Return (X, Y) of the center of cell containing provided text 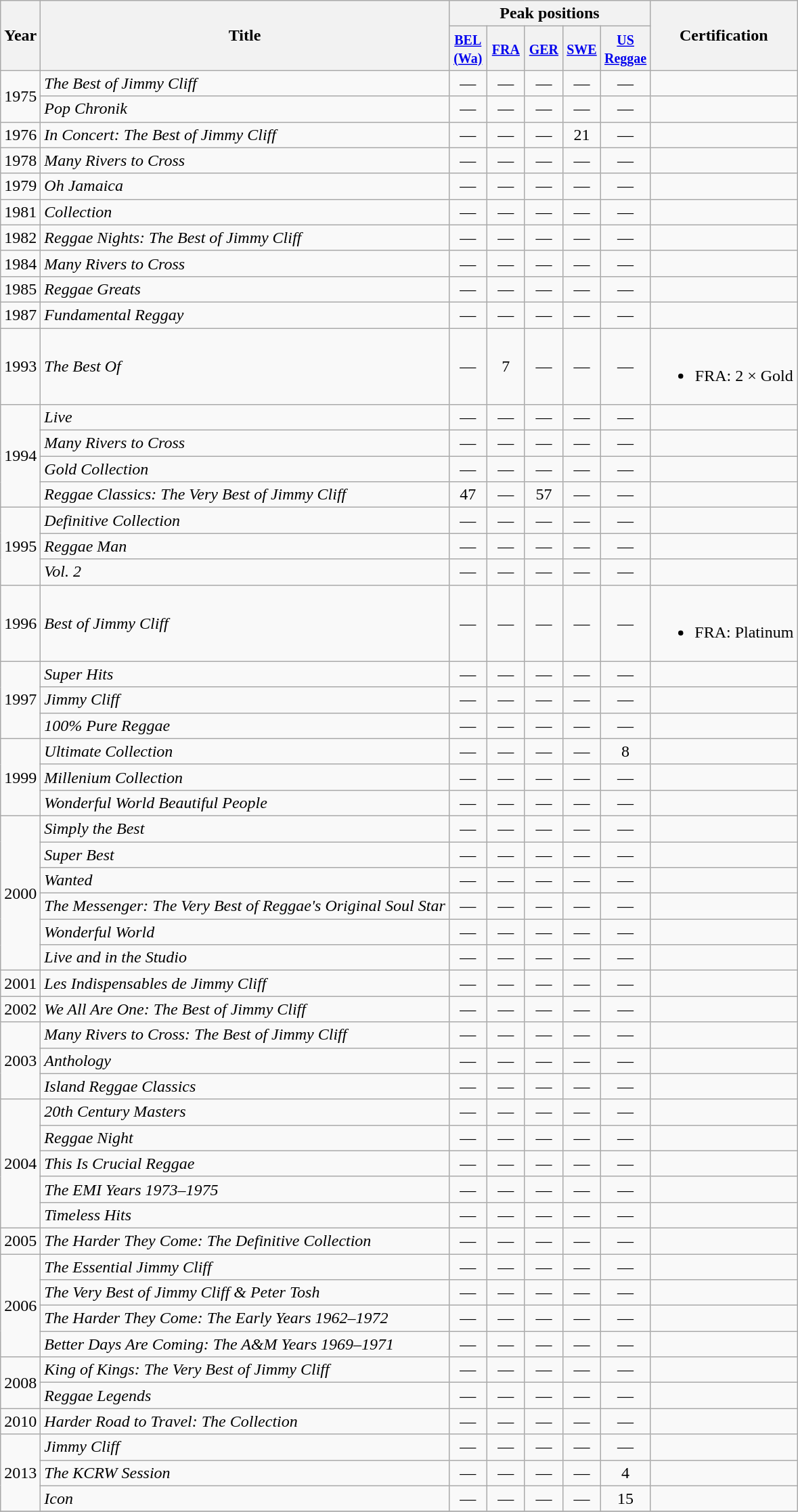
The Very Best of Jimmy Cliff & Peter Tosh (245, 1293)
The Best of Jimmy Cliff (245, 83)
2004 (20, 1163)
4 (625, 1473)
2005 (20, 1241)
FRA: Platinum (724, 623)
2002 (20, 1009)
2008 (20, 1383)
We All Are One: The Best of Jimmy Cliff (245, 1009)
Millenium Collection (245, 777)
Super Hits (245, 674)
21 (581, 135)
USReggae (625, 49)
GER (544, 49)
2000 (20, 893)
1982 (20, 238)
The Harder They Come: The Definitive Collection (245, 1241)
Oh Jamaica (245, 186)
BEL(Wa) (468, 49)
The Harder They Come: The Early Years 1962–1972 (245, 1318)
Gold Collection (245, 469)
1999 (20, 777)
Wanted (245, 881)
This Is Crucial Reggae (245, 1163)
1976 (20, 135)
Certification (724, 35)
1987 (20, 315)
Many Rivers to Cross: The Best of Jimmy Cliff (245, 1035)
Reggae Nights: The Best of Jimmy Cliff (245, 238)
100% Pure Reggae (245, 726)
Vol. 2 (245, 572)
Live (245, 418)
47 (468, 495)
1996 (20, 623)
FRA (506, 49)
Reggae Legends (245, 1396)
Definitive Collection (245, 520)
Peak positions (550, 14)
In Concert: The Best of Jimmy Cliff (245, 135)
7 (506, 365)
FRA: 2 × Gold (724, 365)
1985 (20, 289)
Anthology (245, 1061)
1984 (20, 263)
King of Kings: The Very Best of Jimmy Cliff (245, 1370)
Title (245, 35)
Best of Jimmy Cliff (245, 623)
15 (625, 1498)
1978 (20, 160)
Les Indispensables de Jimmy Cliff (245, 983)
Timeless Hits (245, 1215)
SWE (581, 49)
Ultimate Collection (245, 751)
Simply the Best (245, 828)
57 (544, 495)
Reggae Greats (245, 289)
Super Best (245, 855)
2003 (20, 1061)
1975 (20, 96)
2010 (20, 1421)
The Best Of (245, 365)
Wonderful World Beautiful People (245, 803)
The EMI Years 1973–1975 (245, 1189)
Better Days Are Coming: The A&M Years 1969–1971 (245, 1344)
1981 (20, 212)
1995 (20, 546)
1979 (20, 186)
1994 (20, 456)
2001 (20, 983)
Reggae Classics: The Very Best of Jimmy Cliff (245, 495)
20th Century Masters (245, 1112)
2013 (20, 1473)
Year (20, 35)
Harder Road to Travel: The Collection (245, 1421)
1993 (20, 365)
Island Reggae Classics (245, 1086)
1997 (20, 700)
Wonderful World (245, 932)
Reggae Night (245, 1138)
The Essential Jimmy Cliff (245, 1266)
The Messenger: The Very Best of Reggae's Original Soul Star (245, 906)
8 (625, 751)
Pop Chronik (245, 109)
Live and in the Studio (245, 958)
The KCRW Session (245, 1473)
Collection (245, 212)
Icon (245, 1498)
2006 (20, 1305)
Reggae Man (245, 546)
Fundamental Reggay (245, 315)
